Scan for the cell matching the given text and deliver its (X, Y) coordinate at center. 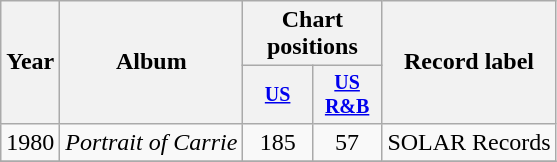
Year (30, 62)
US (278, 94)
Portrait of Carrie (152, 142)
Chart positions (312, 34)
Album (152, 62)
185 (278, 142)
Record label (469, 62)
1980 (30, 142)
57 (346, 142)
USR&B (346, 94)
SOLAR Records (469, 142)
